Pinpoint the cell where the given text exists, returning its [X, Y] midpoint coordinate. 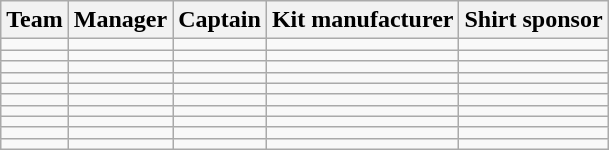
Shirt sponsor [534, 20]
Captain [220, 20]
Kit manufacturer [362, 20]
Manager [120, 20]
Team [35, 20]
